Output the [x, y] coordinate of the center of the cell containing the given text.  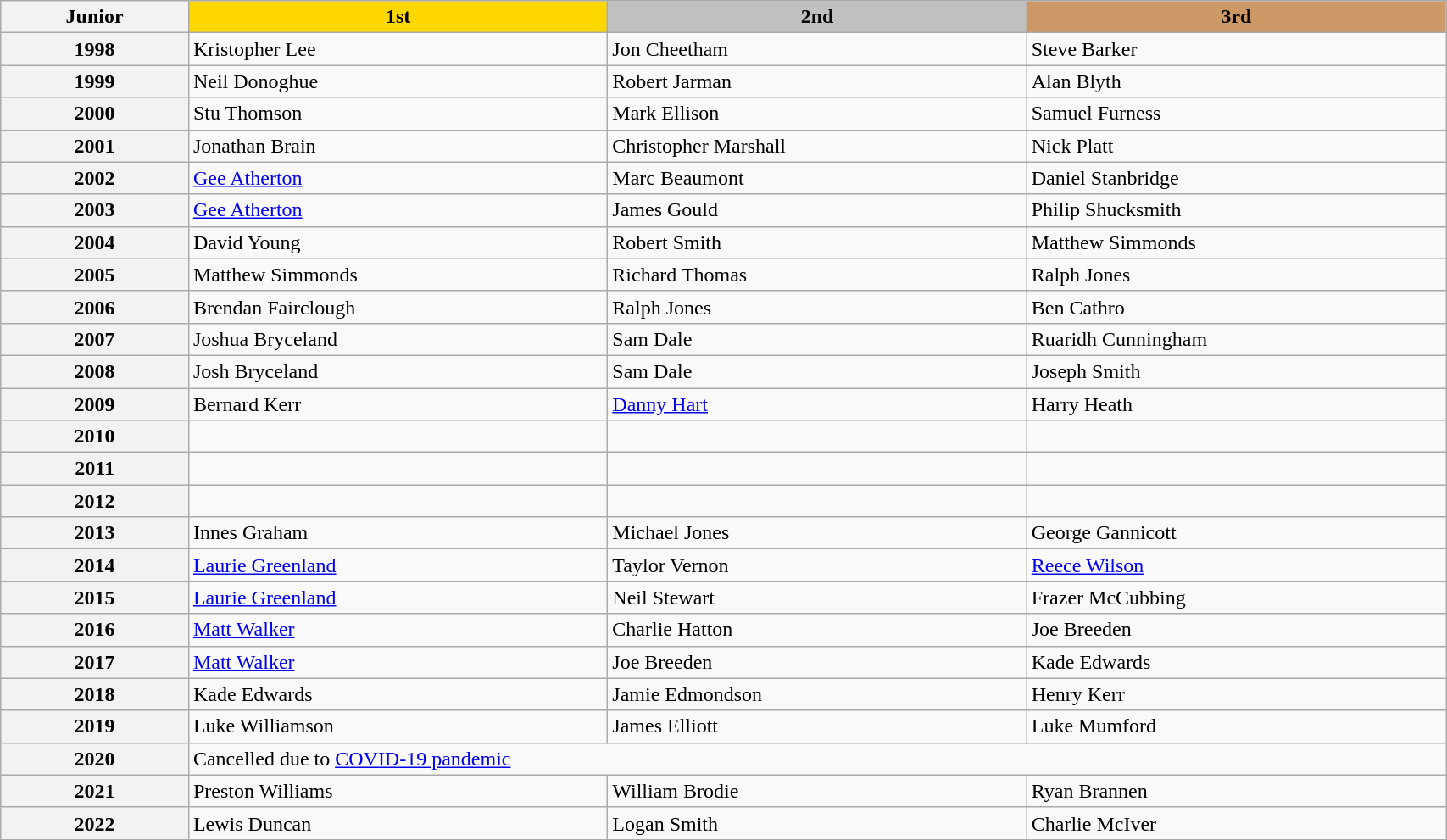
2013 [95, 533]
Joshua Bryceland [398, 339]
2022 [95, 823]
Marc Beaumont [817, 178]
Jonathan Brain [398, 146]
2020 [95, 759]
William Brodie [817, 791]
Taylor Vernon [817, 565]
Samuel Furness [1236, 114]
2000 [95, 114]
Nick Platt [1236, 146]
Reece Wilson [1236, 565]
Preston Williams [398, 791]
Jamie Edmondson [817, 694]
2017 [95, 662]
2005 [95, 275]
James Elliott [817, 726]
Ryan Brannen [1236, 791]
1999 [95, 81]
George Gannicott [1236, 533]
Lewis Duncan [398, 823]
2016 [95, 630]
Joseph Smith [1236, 371]
Philip Shucksmith [1236, 210]
Charlie McIver [1236, 823]
2001 [95, 146]
Ben Cathro [1236, 307]
Robert Jarman [817, 81]
Logan Smith [817, 823]
Mark Ellison [817, 114]
Danny Hart [817, 404]
Brendan Fairclough [398, 307]
Kristopher Lee [398, 49]
2018 [95, 694]
2019 [95, 726]
Luke Mumford [1236, 726]
Cancelled due to COVID-19 pandemic [817, 759]
David Young [398, 242]
2015 [95, 598]
2009 [95, 404]
Junior [95, 17]
2002 [95, 178]
2010 [95, 437]
2003 [95, 210]
Charlie Hatton [817, 630]
1st [398, 17]
Frazer McCubbing [1236, 598]
Henry Kerr [1236, 694]
2004 [95, 242]
2012 [95, 501]
2021 [95, 791]
Christopher Marshall [817, 146]
James Gould [817, 210]
1998 [95, 49]
Neil Donoghue [398, 81]
Ruaridh Cunningham [1236, 339]
Daniel Stanbridge [1236, 178]
2006 [95, 307]
Josh Bryceland [398, 371]
Michael Jones [817, 533]
Neil Stewart [817, 598]
Harry Heath [1236, 404]
Steve Barker [1236, 49]
3rd [1236, 17]
Alan Blyth [1236, 81]
2007 [95, 339]
2014 [95, 565]
2008 [95, 371]
2nd [817, 17]
Jon Cheetham [817, 49]
Stu Thomson [398, 114]
2011 [95, 469]
Luke Williamson [398, 726]
Innes Graham [398, 533]
Bernard Kerr [398, 404]
Richard Thomas [817, 275]
Robert Smith [817, 242]
